Pinpoint the cell where the given text exists, returning its [X, Y] midpoint coordinate. 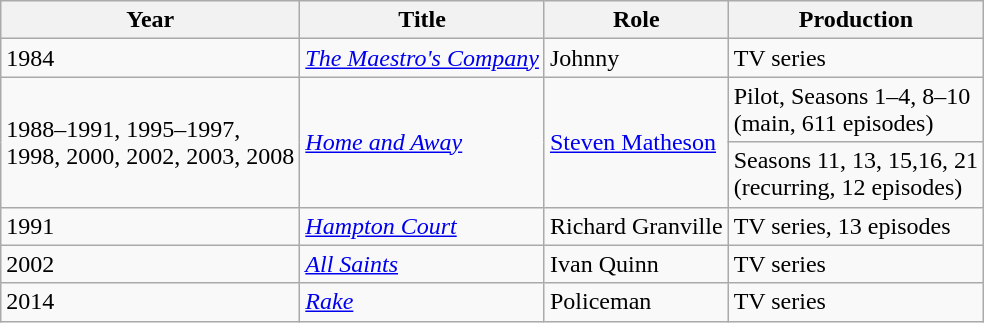
Policeman [636, 302]
Rake [422, 302]
Production [856, 20]
Steven Matheson [636, 142]
Hampton Court [422, 226]
Title [422, 20]
Year [150, 20]
1991 [150, 226]
2002 [150, 264]
Home and Away [422, 142]
Pilot, Seasons 1–4, 8–10(main, 611 episodes) [856, 110]
1984 [150, 58]
Seasons 11, 13, 15,16, 21(recurring, 12 episodes) [856, 174]
2014 [150, 302]
TV series, 13 episodes [856, 226]
1988–1991, 1995–1997,1998, 2000, 2002, 2003, 2008 [150, 142]
Richard Granville [636, 226]
The Maestro's Company [422, 58]
All Saints [422, 264]
Johnny [636, 58]
Role [636, 20]
Ivan Quinn [636, 264]
